Return the (X, Y) coordinate for the center point of the cell that contains the specified text.  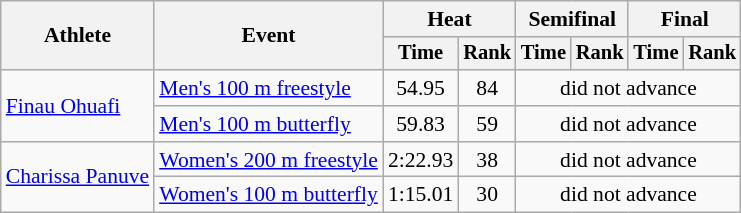
2:22.93 (420, 160)
Final (684, 19)
Charissa Panuve (78, 178)
Women's 200 m freestyle (268, 160)
Men's 100 m freestyle (268, 88)
Event (268, 36)
Heat (450, 19)
1:15.01 (420, 195)
84 (487, 88)
30 (487, 195)
59 (487, 124)
Semifinal (572, 19)
59.83 (420, 124)
Athlete (78, 36)
Men's 100 m butterfly (268, 124)
Women's 100 m butterfly (268, 195)
38 (487, 160)
Finau Ohuafi (78, 106)
54.95 (420, 88)
